From the cell containing the given text, extract its center point as (x, y) coordinate. 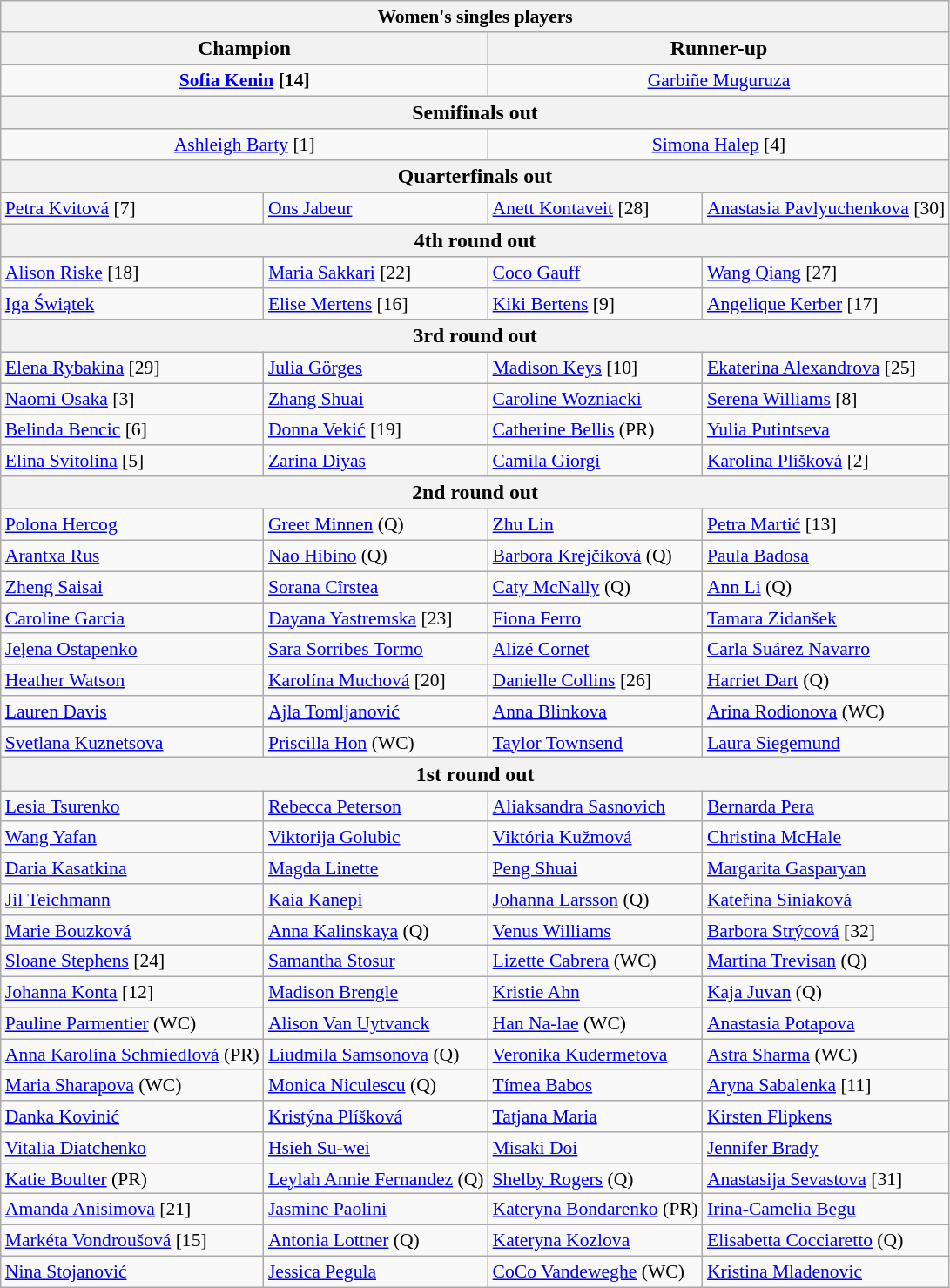
Caroline Wozniacki (596, 399)
Hsieh Su-wei (376, 1148)
Maria Sharapova (WC) (132, 1086)
Danka Kovinić (132, 1116)
Anna Karolína Schmiedlová (PR) (132, 1055)
Arantxa Rus (132, 556)
Kristýna Plíšková (376, 1116)
Jessica Pegula (376, 1272)
Elina Svitolina [5] (132, 462)
Ashleigh Barty [1] (245, 145)
Tatjana Maria (596, 1116)
Magda Linette (376, 868)
Marie Bouzková (132, 931)
Zheng Saisai (132, 587)
Aryna Sabalenka [11] (826, 1086)
Lauren Davis (132, 711)
Elise Mertens [16] (376, 304)
Ekaterina Alexandrova [25] (826, 368)
Garbiñe Muguruza (719, 81)
Viktorija Golubic (376, 838)
Alison Van Uytvanck (376, 1024)
Belinda Bencic [6] (132, 430)
Amanda Anisimova [21] (132, 1210)
Anna Blinkova (596, 711)
Kateryna Bondarenko (PR) (596, 1210)
Donna Vekić [19] (376, 430)
Zhang Shuai (376, 399)
Venus Williams (596, 931)
Vitalia Diatchenko (132, 1148)
Kaia Kanepi (376, 900)
Samantha Stosur (376, 961)
Sloane Stephens [24] (132, 961)
Coco Gauff (596, 273)
Anett Kontaveit [28] (596, 209)
Kirsten Flipkens (826, 1116)
Karolína Muchová [20] (376, 680)
Rebecca Peterson (376, 806)
Zhu Lin (596, 525)
Runner-up (719, 49)
Karolína Plíšková [2] (826, 462)
Johanna Larsson (Q) (596, 900)
2nd round out (475, 493)
Kateryna Kozlova (596, 1241)
Danielle Collins [26] (596, 680)
Daria Kasatkina (132, 868)
Semifinals out (475, 112)
Anna Kalinskaya (Q) (376, 931)
Jasmine Paolini (376, 1210)
Arina Rodionova (WC) (826, 711)
1st round out (475, 774)
Markéta Vondroušová [15] (132, 1241)
Carla Suárez Navarro (826, 650)
Irina-Camelia Begu (826, 1210)
Shelby Rogers (Q) (596, 1179)
Simona Halep [4] (719, 145)
Aliaksandra Sasnovich (596, 806)
Kaja Juvan (Q) (826, 993)
Angelique Kerber [17] (826, 304)
Fiona Ferro (596, 618)
Serena Williams [8] (826, 399)
Catherine Bellis (PR) (596, 430)
Sara Sorribes Tormo (376, 650)
Viktória Kužmová (596, 838)
Johanna Konta [12] (132, 993)
Lesia Tsurenko (132, 806)
Elena Rybakina [29] (132, 368)
Petra Martić [13] (826, 525)
Svetlana Kuznetsova (132, 743)
Women's singles players (475, 17)
Tamara Zidanšek (826, 618)
Alison Riske [18] (132, 273)
Sofia Kenin [14] (245, 81)
Veronika Kudermetova (596, 1055)
Paula Badosa (826, 556)
Iga Świątek (132, 304)
Greet Minnen (Q) (376, 525)
Harriet Dart (Q) (826, 680)
Wang Qiang [27] (826, 273)
Kiki Bertens [9] (596, 304)
Naomi Osaka [3] (132, 399)
Ann Li (Q) (826, 587)
Quarterfinals out (475, 177)
Julia Görges (376, 368)
Sorana Cîrstea (376, 587)
Champion (245, 49)
Ons Jabeur (376, 209)
Heather Watson (132, 680)
Martina Trevisan (Q) (826, 961)
Astra Sharma (WC) (826, 1055)
Jil Teichmann (132, 900)
Leylah Annie Fernandez (Q) (376, 1179)
Kristina Mladenovic (826, 1272)
Elisabetta Cocciaretto (Q) (826, 1241)
Nina Stojanović (132, 1272)
CoCo Vandeweghe (WC) (596, 1272)
Han Na-lae (WC) (596, 1024)
Priscilla Hon (WC) (376, 743)
Nao Hibino (Q) (376, 556)
Taylor Townsend (596, 743)
Laura Siegemund (826, 743)
Misaki Doi (596, 1148)
Kateřina Siniaková (826, 900)
Jennifer Brady (826, 1148)
Dayana Yastremska [23] (376, 618)
Katie Boulter (PR) (132, 1179)
Anastasia Pavlyuchenkova [30] (826, 209)
Maria Sakkari [22] (376, 273)
Barbora Krejčíková (Q) (596, 556)
Caty McNally (Q) (596, 587)
3rd round out (475, 336)
Yulia Putintseva (826, 430)
Madison Keys [10] (596, 368)
Camila Giorgi (596, 462)
Tímea Babos (596, 1086)
Ajla Tomljanović (376, 711)
Monica Niculescu (Q) (376, 1086)
Wang Yafan (132, 838)
Petra Kvitová [7] (132, 209)
Pauline Parmentier (WC) (132, 1024)
Polona Hercog (132, 525)
Jeļena Ostapenko (132, 650)
Peng Shuai (596, 868)
Liudmila Samsonova (Q) (376, 1055)
Anastasia Potapova (826, 1024)
Margarita Gasparyan (826, 868)
Zarina Diyas (376, 462)
4th round out (475, 241)
Bernarda Pera (826, 806)
Caroline Garcia (132, 618)
Kristie Ahn (596, 993)
Alizé Cornet (596, 650)
Lizette Cabrera (WC) (596, 961)
Anastasija Sevastova [31] (826, 1179)
Christina McHale (826, 838)
Madison Brengle (376, 993)
Antonia Lottner (Q) (376, 1241)
Barbora Strýcová [32] (826, 931)
